Pinpoint the cell where the given text exists, returning its [X, Y] midpoint coordinate. 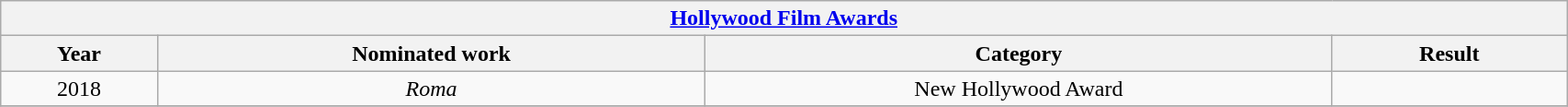
Result [1450, 53]
Year [79, 53]
Roma [432, 89]
Hollywood Film Awards [784, 18]
2018 [79, 89]
Nominated work [432, 53]
New Hollywood Award [1019, 89]
Category [1019, 53]
